Determine the [X, Y] coordinate at the center of the cell enclosing the given text.  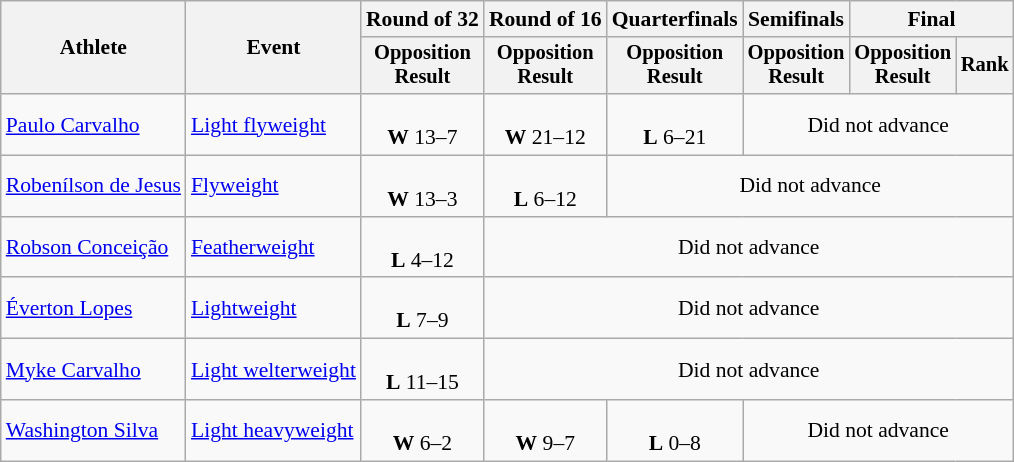
Quarterfinals [675, 19]
Semifinals [796, 19]
Light heavyweight [274, 430]
Éverton Lopes [94, 308]
Robson Conceição [94, 248]
W 13–7 [422, 124]
L 6–12 [546, 186]
Light flyweight [274, 124]
W 21–12 [546, 124]
Event [274, 48]
Round of 32 [422, 19]
W 9–7 [546, 430]
Washington Silva [94, 430]
Myke Carvalho [94, 370]
Robenílson de Jesus [94, 186]
Flyweight [274, 186]
Rank [985, 66]
L 11–15 [422, 370]
L 7–9 [422, 308]
W 13–3 [422, 186]
W 6–2 [422, 430]
Lightweight [274, 308]
L 0–8 [675, 430]
Athlete [94, 48]
Featherweight [274, 248]
L 4–12 [422, 248]
Paulo Carvalho [94, 124]
Final [931, 19]
Round of 16 [546, 19]
L 6–21 [675, 124]
Light welterweight [274, 370]
